Scan for the cell matching the given text and deliver its (x, y) coordinate at center. 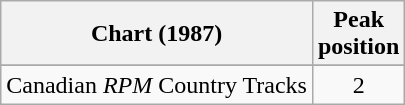
Canadian RPM Country Tracks (157, 85)
2 (358, 85)
Chart (1987) (157, 34)
Peakposition (358, 34)
